Scan for the cell matching the given text and deliver its [X, Y] coordinate at center. 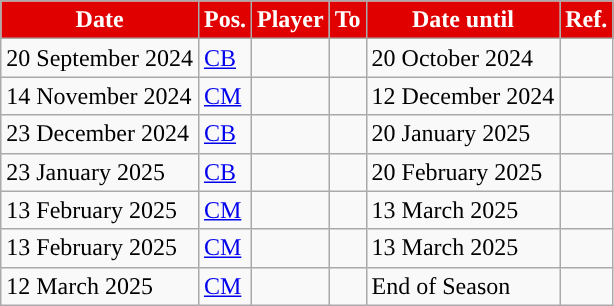
23 January 2025 [100, 172]
23 December 2024 [100, 134]
20 February 2025 [463, 172]
14 November 2024 [100, 96]
12 December 2024 [463, 96]
12 March 2025 [100, 286]
Pos. [224, 20]
20 January 2025 [463, 134]
Date [100, 20]
Player [291, 20]
End of Season [463, 286]
Date until [463, 20]
To [348, 20]
20 October 2024 [463, 58]
Ref. [586, 20]
20 September 2024 [100, 58]
